Identify which cell holds the provided text, then report its [X, Y] central coordinate. 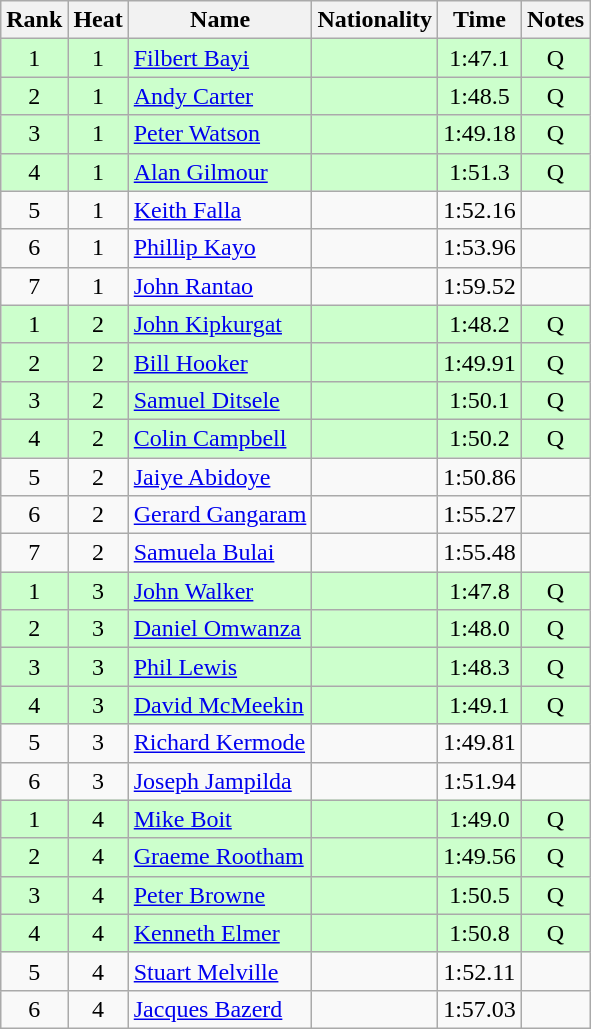
1:50.8 [480, 933]
Filbert Bayi [220, 58]
1:50.1 [480, 400]
1:48.0 [480, 629]
1:53.96 [480, 248]
1:52.16 [480, 210]
Jaiye Abidoye [220, 477]
John Rantao [220, 286]
Kenneth Elmer [220, 933]
1:49.18 [480, 134]
1:50.2 [480, 438]
Rank [34, 20]
Joseph Jampilda [220, 781]
Time [480, 20]
John Walker [220, 591]
Jacques Bazerd [220, 1009]
Alan Gilmour [220, 172]
Bill Hooker [220, 362]
1:49.56 [480, 857]
1:57.03 [480, 1009]
1:48.3 [480, 667]
1:50.5 [480, 895]
Phillip Kayo [220, 248]
Andy Carter [220, 96]
Peter Browne [220, 895]
1:51.94 [480, 781]
1:55.27 [480, 515]
1:50.86 [480, 477]
1:49.1 [480, 705]
Nationality [375, 20]
Name [220, 20]
1:47.8 [480, 591]
Notes [555, 20]
1:55.48 [480, 553]
Graeme Rootham [220, 857]
Stuart Melville [220, 971]
1:51.3 [480, 172]
1:49.81 [480, 743]
Mike Boit [220, 819]
Samuela Bulai [220, 553]
Samuel Ditsele [220, 400]
1:48.5 [480, 96]
Daniel Omwanza [220, 629]
Gerard Gangaram [220, 515]
Richard Kermode [220, 743]
Keith Falla [220, 210]
David McMeekin [220, 705]
1:52.11 [480, 971]
Phil Lewis [220, 667]
Heat [98, 20]
Peter Watson [220, 134]
John Kipkurgat [220, 324]
1:49.91 [480, 362]
1:47.1 [480, 58]
1:59.52 [480, 286]
Colin Campbell [220, 438]
1:48.2 [480, 324]
1:49.0 [480, 819]
